Provide the [X, Y] coordinate of the cell's center where the given text is located.  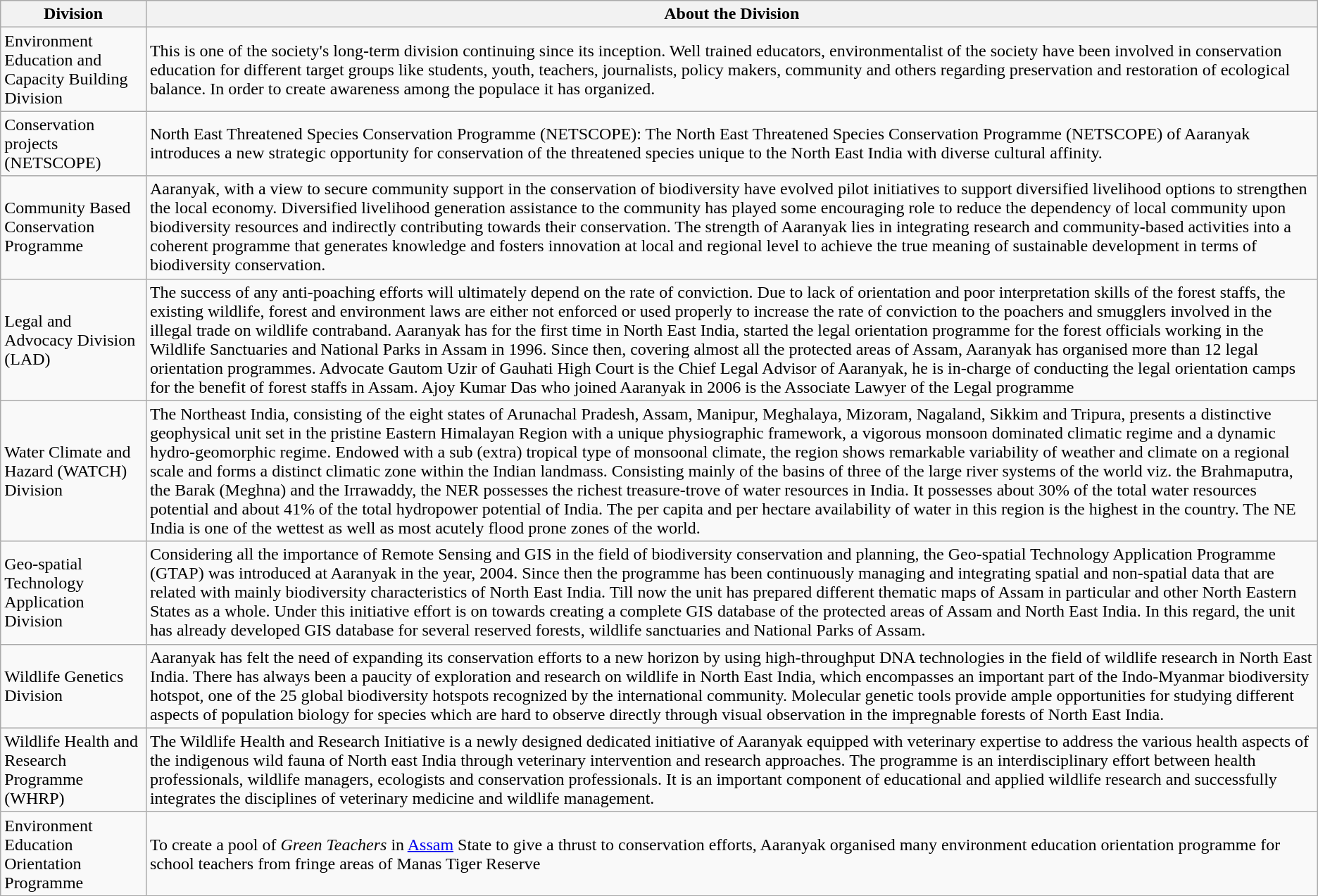
Geo-spatial Technology Application Division [73, 593]
Legal and Advocacy Division (LAD) [73, 339]
Environment Education Orientation Programme [73, 853]
Wildlife Genetics Division [73, 686]
Conservation projects (NETSCOPE) [73, 144]
Environment Education and Capacity Building Division [73, 69]
About the Division [732, 14]
Wildlife Health and Research Programme (WHRP) [73, 770]
Community Based Conservation Programme [73, 227]
Water Climate and Hazard (WATCH) Division [73, 471]
Division [73, 14]
